Return (x, y) of the center of cell containing provided text 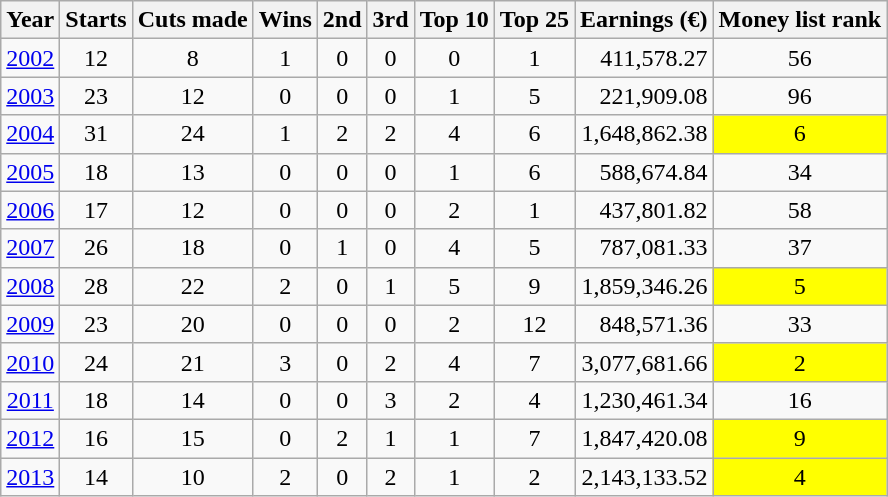
21 (192, 362)
2007 (30, 248)
1,230,461.34 (644, 400)
2,143,133.52 (644, 477)
1,859,346.26 (644, 286)
1,648,862.38 (644, 134)
Money list rank (800, 20)
2003 (30, 96)
221,909.08 (644, 96)
Wins (285, 20)
Top 10 (454, 20)
787,081.33 (644, 248)
2004 (30, 134)
34 (800, 172)
2013 (30, 477)
8 (192, 58)
2009 (30, 324)
1,847,420.08 (644, 438)
2012 (30, 438)
56 (800, 58)
2011 (30, 400)
28 (96, 286)
848,571.36 (644, 324)
58 (800, 210)
411,578.27 (644, 58)
15 (192, 438)
Year (30, 20)
2006 (30, 210)
17 (96, 210)
2010 (30, 362)
588,674.84 (644, 172)
Earnings (€) (644, 20)
2nd (342, 20)
3,077,681.66 (644, 362)
22 (192, 286)
2008 (30, 286)
10 (192, 477)
3rd (390, 20)
Cuts made (192, 20)
33 (800, 324)
Starts (96, 20)
96 (800, 96)
20 (192, 324)
37 (800, 248)
26 (96, 248)
2005 (30, 172)
13 (192, 172)
31 (96, 134)
2002 (30, 58)
437,801.82 (644, 210)
Top 25 (534, 20)
